Return the [X, Y] coordinate for the center point of the cell that contains the specified text.  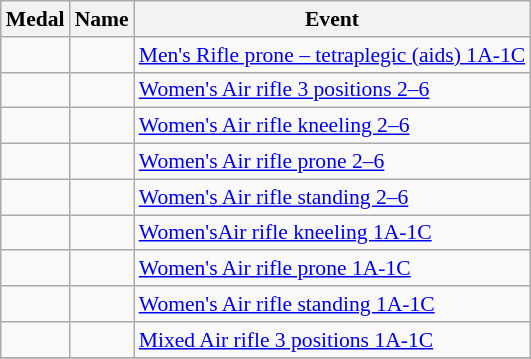
Men's Rifle prone – tetraplegic (aids) 1A-1C [332, 55]
Women's Air rifle kneeling 2–6 [332, 126]
Women's Air rifle standing 1A-1C [332, 304]
Women's Air rifle prone 1A-1C [332, 269]
Women'sAir rifle kneeling 1A-1C [332, 233]
Women's Air rifle 3 positions 2–6 [332, 90]
Women's Air rifle standing 2–6 [332, 197]
Mixed Air rifle 3 positions 1A-1C [332, 340]
Women's Air rifle prone 2–6 [332, 162]
Event [332, 19]
Medal [36, 19]
Name [102, 19]
